Scan for the cell matching the given text and deliver its (x, y) coordinate at center. 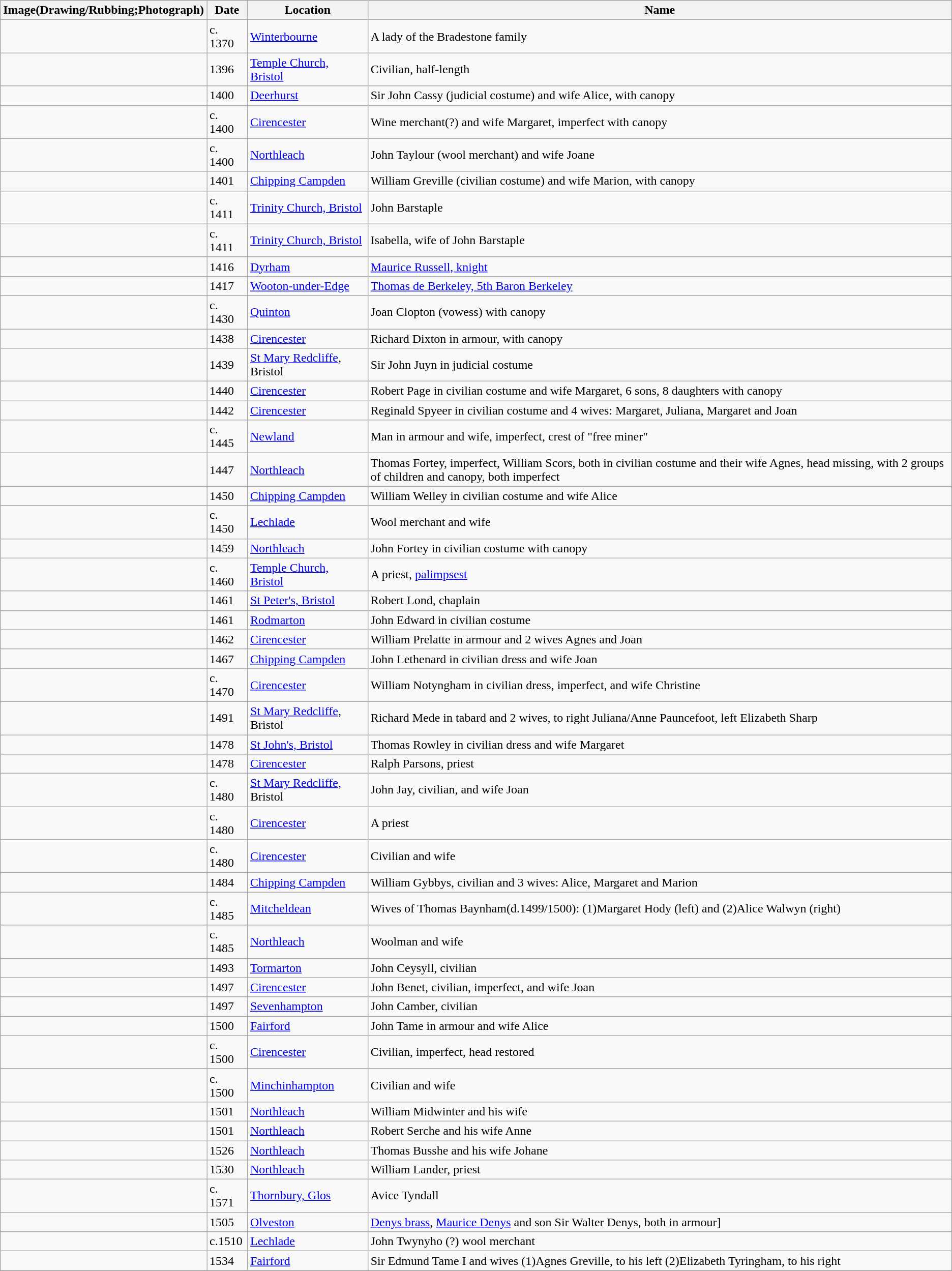
c. 1445 (227, 436)
1401 (227, 181)
1530 (227, 1170)
c. 1460 (227, 575)
William Gybbys, civilian and 3 wives: Alice, Margaret and Marion (660, 882)
Civilian, imperfect, head restored (660, 1052)
Thomas Busshe and his wife Johane (660, 1150)
1416 (227, 267)
A priest, palimpsest (660, 575)
1491 (227, 718)
Image(Drawing/Rubbing;Photograph) (104, 10)
Denys brass, Maurice Denys and son Sir Walter Denys, both in armour] (660, 1222)
Deerhurst (307, 96)
1462 (227, 639)
Date (227, 10)
William Welley in civilian costume and wife Alice (660, 496)
1447 (227, 470)
Reginald Spyeer in civilian costume and 4 wives: Margaret, Juliana, Margaret and Joan (660, 410)
Avice Tyndall (660, 1196)
1442 (227, 410)
Winterbourne (307, 37)
William Midwinter and his wife (660, 1111)
Wine merchant(?) and wife Margaret, imperfect with canopy (660, 122)
1438 (227, 338)
c. 1571 (227, 1196)
Robert Lond, chaplain (660, 601)
Tormarton (307, 968)
Richard Mede in tabard and 2 wives, to right Juliana/Anne Pauncefoot, left Elizabeth Sharp (660, 718)
Rodmarton (307, 620)
St John's, Bristol (307, 744)
Civilian, half-length (660, 69)
1439 (227, 365)
Location (307, 10)
John Edward in civilian costume (660, 620)
Name (660, 10)
John Lethenard in civilian dress and wife Joan (660, 659)
1440 (227, 391)
1417 (227, 286)
John Benet, civilian, imperfect, and wife Joan (660, 987)
Richard Dixton in armour, with canopy (660, 338)
1396 (227, 69)
Mitcheldean (307, 908)
Sir Edmund Tame I and wives (1)Agnes Greville, to his left (2)Elizabeth Tyringham, to his right (660, 1261)
1400 (227, 96)
Maurice Russell, knight (660, 267)
Isabella, wife of John Barstaple (660, 240)
Man in armour and wife, imperfect, crest of "free miner" (660, 436)
William Lander, priest (660, 1170)
1526 (227, 1150)
Woolman and wife (660, 942)
c. 1470 (227, 685)
c. 1450 (227, 522)
Ralph Parsons, priest (660, 764)
John Tame in armour and wife Alice (660, 1026)
c.1510 (227, 1242)
Thomas de Berkeley, 5th Baron Berkeley (660, 286)
Robert Serche and his wife Anne (660, 1131)
Joan Clopton (vowess) with canopy (660, 312)
John Ceysyll, civilian (660, 968)
Minchinhampton (307, 1085)
John Camber, civilian (660, 1007)
1534 (227, 1261)
1500 (227, 1026)
1450 (227, 496)
John Barstaple (660, 208)
John Jay, civilian, and wife Joan (660, 790)
Robert Page in civilian costume and wife Margaret, 6 sons, 8 daughters with canopy (660, 391)
Wives of Thomas Baynham(d.1499/1500): (1)Margaret Hody (left) and (2)Alice Walwyn (right) (660, 908)
Wool merchant and wife (660, 522)
Newland (307, 436)
William Prelatte in armour and 2 wives Agnes and Joan (660, 639)
A lady of the Bradestone family (660, 37)
1484 (227, 882)
Thomas Rowley in civilian dress and wife Margaret (660, 744)
1505 (227, 1222)
Sir John Cassy (judicial costume) and wife Alice, with canopy (660, 96)
A priest (660, 823)
William Notyngham in civilian dress, imperfect, and wife Christine (660, 685)
John Fortey in civilian costume with canopy (660, 548)
Wooton-under-Edge (307, 286)
Olveston (307, 1222)
John Twynyho (?) wool merchant (660, 1242)
c. 1430 (227, 312)
Thornbury, Glos (307, 1196)
1493 (227, 968)
Sir John Juyn in judicial costume (660, 365)
c. 1370 (227, 37)
St Peter's, Bristol (307, 601)
Sevenhampton (307, 1007)
1467 (227, 659)
Quinton (307, 312)
1459 (227, 548)
John Taylour (wool merchant) and wife Joane (660, 155)
William Greville (civilian costume) and wife Marion, with canopy (660, 181)
Dyrham (307, 267)
